Find where the given text appears and provide that cell's center as [X, Y] coordinate. 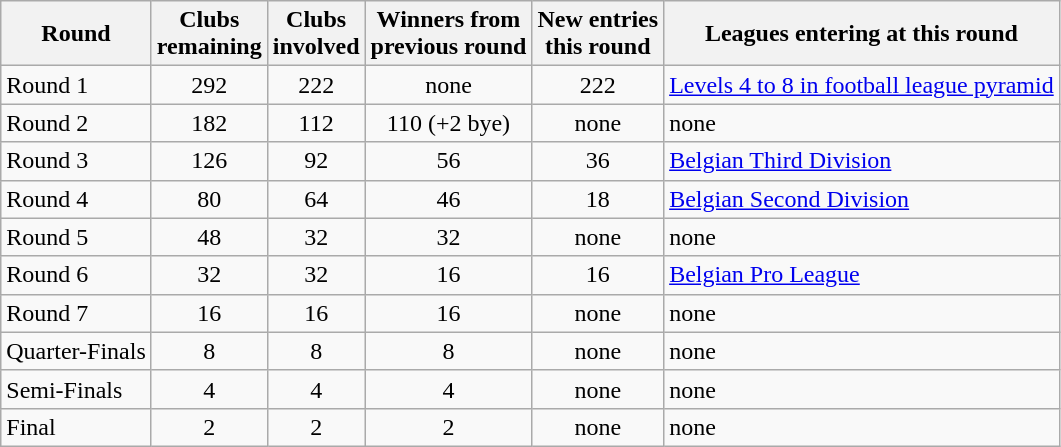
182 [209, 123]
New entriesthis round [598, 34]
Belgian Third Division [862, 161]
18 [598, 199]
48 [209, 237]
Round 2 [76, 123]
Round 6 [76, 275]
Round 1 [76, 85]
Belgian Pro League [862, 275]
36 [598, 161]
Round 4 [76, 199]
Semi-Finals [76, 389]
Belgian Second Division [862, 199]
Round [76, 34]
126 [209, 161]
Round 5 [76, 237]
80 [209, 199]
Final [76, 427]
292 [209, 85]
64 [316, 199]
56 [448, 161]
112 [316, 123]
Winners fromprevious round [448, 34]
Clubsinvolved [316, 34]
Leagues entering at this round [862, 34]
Round 3 [76, 161]
Round 7 [76, 313]
92 [316, 161]
46 [448, 199]
Quarter-Finals [76, 351]
110 (+2 bye) [448, 123]
Levels 4 to 8 in football league pyramid [862, 85]
Clubsremaining [209, 34]
